Find where the given text appears and provide that cell's center as (x, y) coordinate. 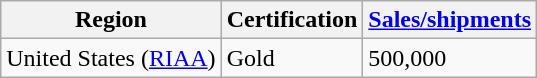
United States (RIAA) (111, 58)
Certification (292, 20)
500,000 (450, 58)
Sales/shipments (450, 20)
Region (111, 20)
Gold (292, 58)
